Detect which cell encompasses the target text, then output its [X, Y] center coordinate. 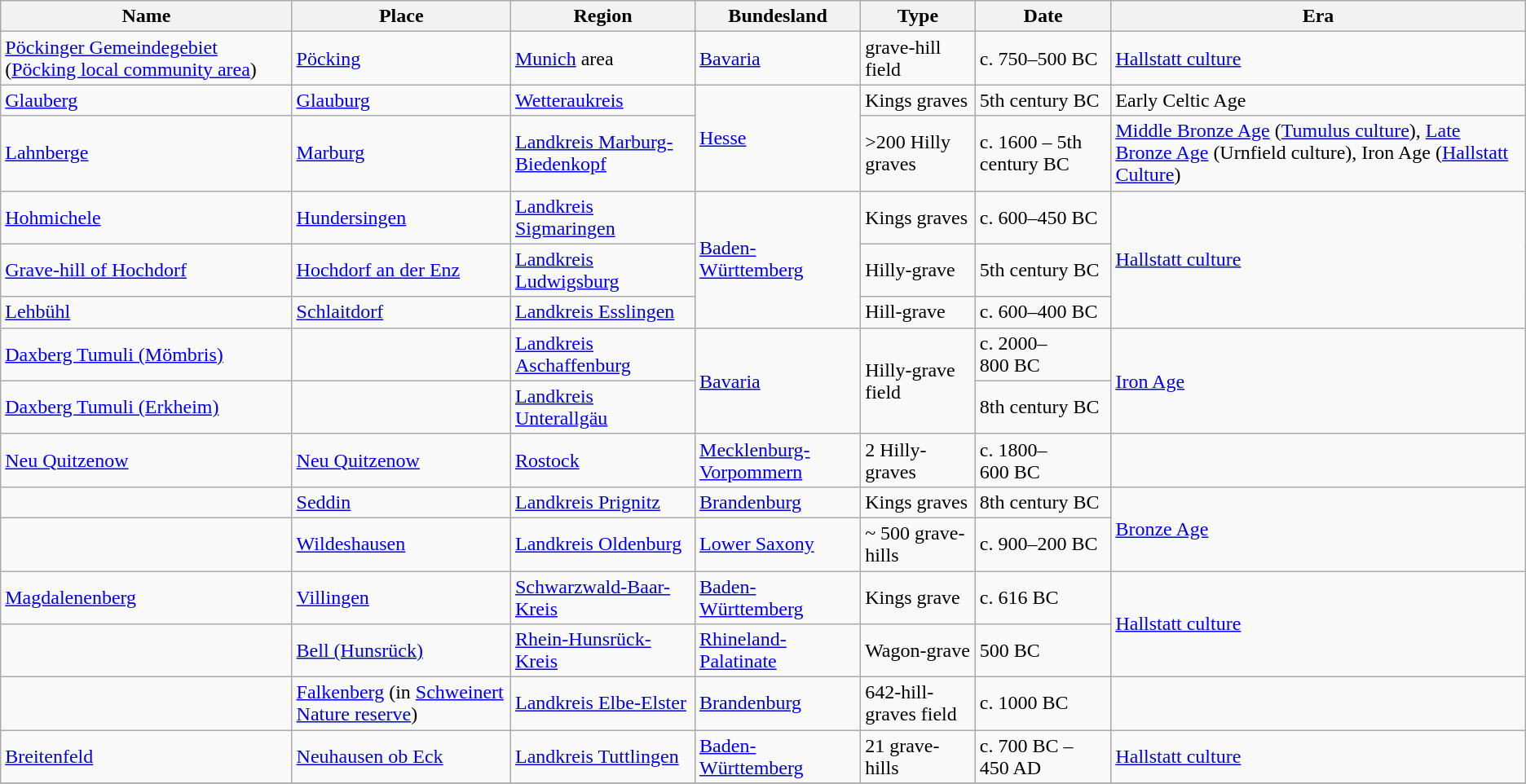
Magdalenenberg [147, 597]
c. 1600 – 5th century BC [1043, 153]
21 grave-hills [918, 756]
c. 2000–800 BC [1043, 354]
Pöcking [401, 59]
Middle Bronze Age (Tumulus culture), Late Bronze Age (Urnfield culture), Iron Age (Hallstatt Culture) [1318, 153]
Schwarzwald-Baar-Kreis [602, 597]
Bell (Hunsrück) [401, 650]
Landkreis Oldenburg [602, 544]
Date [1043, 16]
Glauberg [147, 100]
Landkreis Esslingen [602, 312]
Landkreis Elbe-Elster [602, 704]
Era [1318, 16]
Neuhausen ob Eck [401, 756]
Mecklenburg-Vorpommern [778, 460]
Bronze Age [1318, 528]
Glauburg [401, 100]
Early Celtic Age [1318, 100]
Daxberg Tumuli (Erkheim) [147, 407]
Hochdorf an der Enz [401, 271]
Grave-hill of Hochdorf [147, 271]
c. 700 BC – 450 AD [1043, 756]
Schlaitdorf [401, 312]
Villingen [401, 597]
Rhineland-Palatinate [778, 650]
Iron Age [1318, 381]
~ 500 grave-hills [918, 544]
c. 600–450 BC [1043, 217]
Rostock [602, 460]
Breitenfeld [147, 756]
Hilly-grave [918, 271]
grave-hill field [918, 59]
Name [147, 16]
Daxberg Tumuli (Mömbris) [147, 354]
500 BC [1043, 650]
Region [602, 16]
Pöckinger Gemeindegebiet (Pöcking local community area) [147, 59]
Lahnberge [147, 153]
c. 1800–600 BC [1043, 460]
2 Hilly-graves [918, 460]
Landkreis Unterallgäu [602, 407]
Lehbühl [147, 312]
c. 900–200 BC [1043, 544]
Munich area [602, 59]
c. 600–400 BC [1043, 312]
642-hill-graves field [918, 704]
Hohmichele [147, 217]
Hilly-grave field [918, 381]
Landkreis Ludwigsburg [602, 271]
Landkreis Tuttlingen [602, 756]
Place [401, 16]
Bundesland [778, 16]
Type [918, 16]
Landkreis Sigmaringen [602, 217]
Landkreis Prignitz [602, 502]
Landkreis Aschaffenburg [602, 354]
Marburg [401, 153]
c. 616 BC [1043, 597]
>200 Hilly graves [918, 153]
Lower Saxony [778, 544]
Wagon-grave [918, 650]
Wildeshausen [401, 544]
Kings grave [918, 597]
Hesse [778, 138]
c. 1000 BC [1043, 704]
Falkenberg (in Schweinert Nature reserve) [401, 704]
Hundersingen [401, 217]
Wetteraukreis [602, 100]
Landkreis Marburg-Biedenkopf [602, 153]
Seddin [401, 502]
Rhein-Hunsrück-Kreis [602, 650]
c. 750–500 BC [1043, 59]
Hill-grave [918, 312]
